Pinpoint the cell where the given text exists, returning its (x, y) midpoint coordinate. 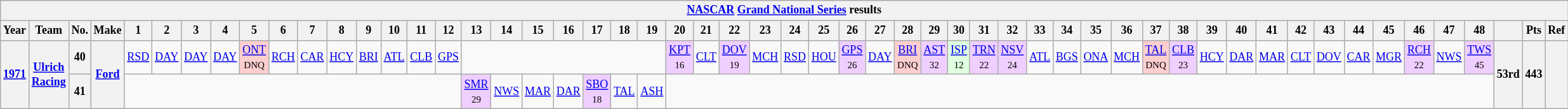
36 (1127, 31)
16 (569, 31)
32 (1013, 31)
17 (597, 31)
Year (15, 31)
Team (48, 31)
CLB23 (1183, 57)
Ford (108, 74)
31 (984, 31)
Pts (1534, 31)
3 (196, 31)
28 (907, 31)
47 (1449, 31)
48 (1480, 31)
ISP12 (959, 57)
39 (1212, 31)
Ref (1557, 31)
NSV24 (1013, 57)
21 (706, 31)
23 (765, 31)
19 (652, 31)
13 (476, 31)
GPS26 (852, 57)
Ulrich Racing (48, 74)
CLB (421, 57)
10 (394, 31)
SMR29 (476, 92)
45 (1389, 31)
42 (1301, 31)
7 (312, 31)
ONA (1096, 57)
35 (1096, 31)
22 (734, 31)
RCH22 (1419, 57)
29 (934, 31)
11 (421, 31)
34 (1067, 31)
KPT16 (680, 57)
DOV (1329, 57)
15 (538, 31)
12 (449, 31)
24 (795, 31)
14 (506, 31)
BRI (368, 57)
46 (1419, 31)
18 (624, 31)
44 (1359, 31)
GPS (449, 57)
4 (225, 31)
DOV19 (734, 57)
37 (1156, 31)
TAL (624, 92)
ONTDNQ (254, 57)
SBO18 (597, 92)
5 (254, 31)
443 (1534, 74)
6 (283, 31)
TRN22 (984, 57)
BRIDNQ (907, 57)
2 (167, 31)
TALDNQ (1156, 57)
No. (80, 31)
38 (1183, 31)
AST32 (934, 57)
30 (959, 31)
MGR (1389, 57)
9 (368, 31)
TWS45 (1480, 57)
1971 (15, 74)
NASCAR Grand National Series results (784, 10)
20 (680, 31)
53rd (1509, 74)
BGS (1067, 57)
ASH (652, 92)
HOU (824, 57)
Make (108, 31)
RCH (283, 57)
8 (341, 31)
1 (138, 31)
33 (1040, 31)
43 (1329, 31)
25 (824, 31)
27 (880, 31)
26 (852, 31)
